From the cell containing the given text, extract its center point as (X, Y) coordinate. 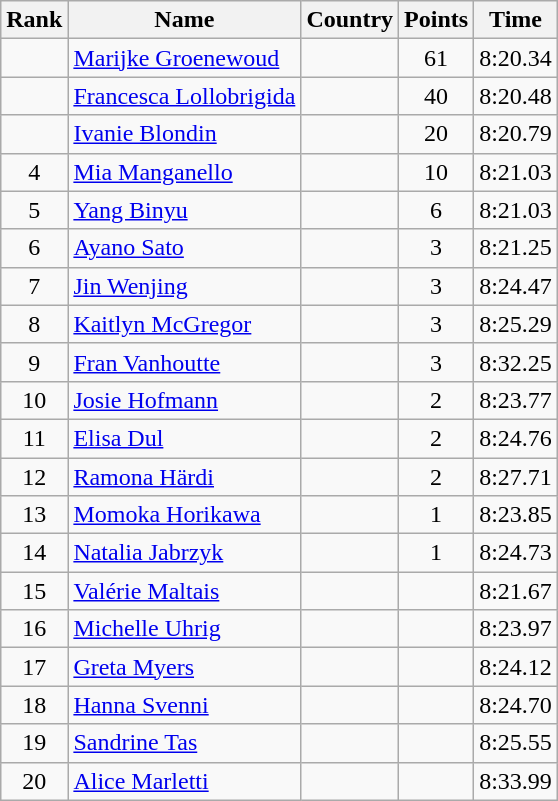
Ivanie Blondin (184, 134)
Francesca Lollobrigida (184, 96)
13 (34, 515)
Name (184, 20)
8:23.77 (516, 400)
8:24.70 (516, 705)
8:20.34 (516, 58)
8:24.76 (516, 438)
Natalia Jabrzyk (184, 553)
Hanna Svenni (184, 705)
Jin Wenjing (184, 286)
8 (34, 324)
8:20.48 (516, 96)
Time (516, 20)
Valérie Maltais (184, 591)
15 (34, 591)
Ayano Sato (184, 248)
Greta Myers (184, 667)
8:24.47 (516, 286)
8:32.25 (516, 362)
19 (34, 743)
8:25.55 (516, 743)
61 (436, 58)
18 (34, 705)
40 (436, 96)
8:24.73 (516, 553)
8:23.97 (516, 629)
Marijke Groenewoud (184, 58)
Points (436, 20)
Ramona Härdi (184, 477)
Kaitlyn McGregor (184, 324)
8:27.71 (516, 477)
8:25.29 (516, 324)
12 (34, 477)
8:24.12 (516, 667)
Rank (34, 20)
7 (34, 286)
5 (34, 210)
Yang Binyu (184, 210)
14 (34, 553)
Alice Marletti (184, 781)
Mia Manganello (184, 172)
8:33.99 (516, 781)
9 (34, 362)
Country (350, 20)
8:23.85 (516, 515)
17 (34, 667)
8:21.67 (516, 591)
11 (34, 438)
Sandrine Tas (184, 743)
Michelle Uhrig (184, 629)
Momoka Horikawa (184, 515)
8:20.79 (516, 134)
16 (34, 629)
Fran Vanhoutte (184, 362)
Josie Hofmann (184, 400)
4 (34, 172)
8:21.25 (516, 248)
Elisa Dul (184, 438)
